Identify which cell holds the provided text, then report its (X, Y) central coordinate. 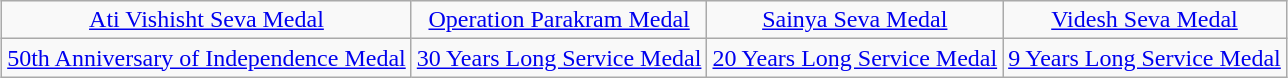
Operation Parakram Medal (559, 20)
20 Years Long Service Medal (855, 58)
Ati Vishisht Seva Medal (207, 20)
Sainya Seva Medal (855, 20)
Videsh Seva Medal (1145, 20)
30 Years Long Service Medal (559, 58)
9 Years Long Service Medal (1145, 58)
50th Anniversary of Independence Medal (207, 58)
